Extract the [x, y] coordinate from the center of the cell holding the provided text.  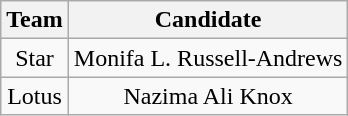
Lotus [35, 96]
Monifa L. Russell-Andrews [208, 58]
Team [35, 20]
Candidate [208, 20]
Star [35, 58]
Nazima Ali Knox [208, 96]
